Provide the (x, y) coordinate of the cell's center where the given text is located.  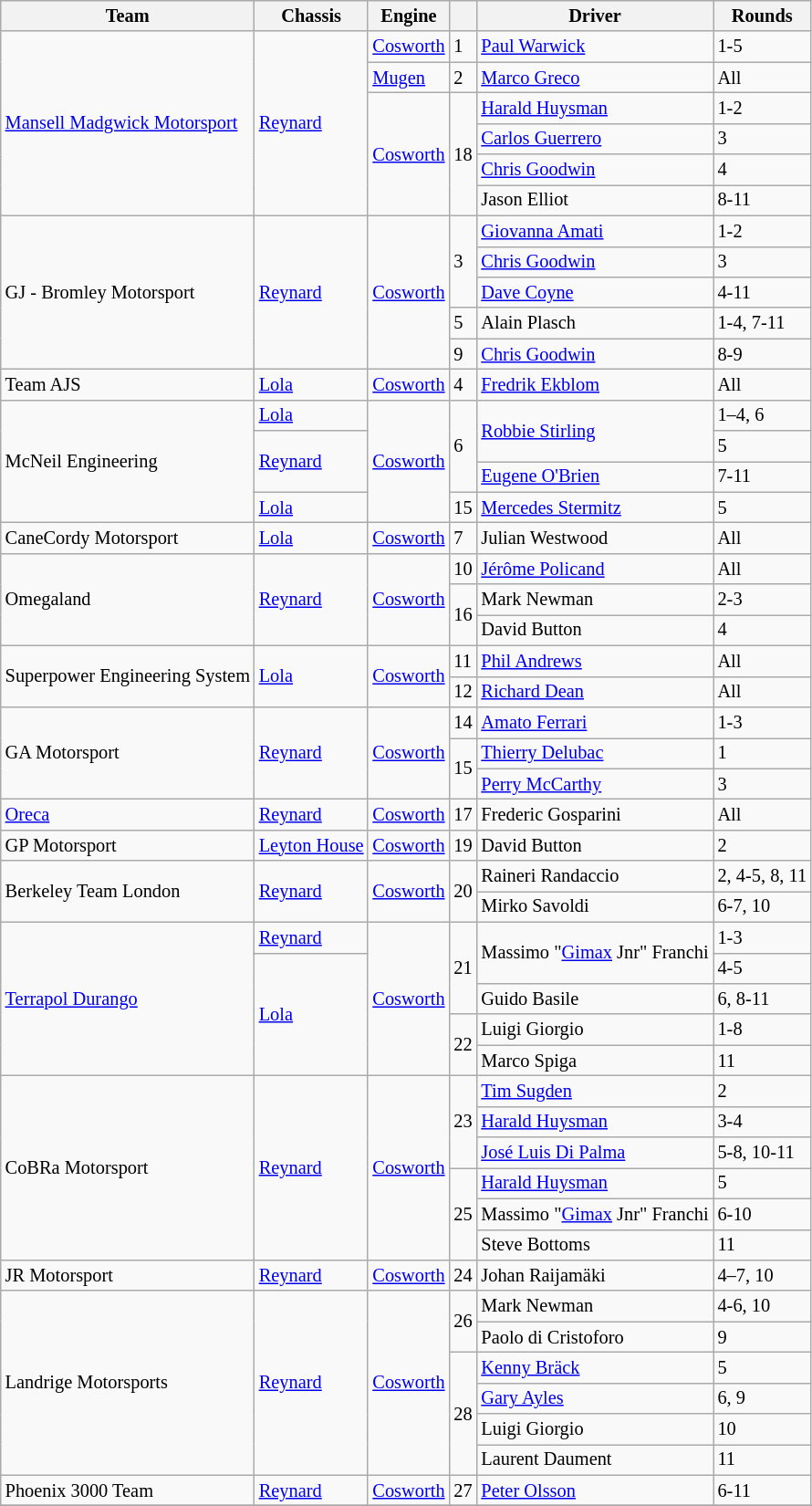
CaneCordy Motorsport (128, 538)
1–4, 6 (763, 415)
Perry McCarthy (595, 784)
Chassis (312, 16)
McNeil Engineering (128, 462)
Steve Bottoms (595, 1245)
22 (463, 1044)
6-10 (763, 1214)
26 (463, 1322)
Dave Coyne (595, 292)
Engine (409, 16)
Marco Spiga (595, 1061)
19 (463, 845)
Berkeley Team London (128, 891)
Fredrik Ekblom (595, 384)
Eugene O'Brien (595, 476)
4–7, 10 (763, 1275)
Amato Ferrari (595, 722)
23 (463, 1121)
17 (463, 814)
Tim Sugden (595, 1091)
Landrige Motorsports (128, 1383)
Marco Greco (595, 78)
Oreca (128, 814)
Richard Dean (595, 692)
Thierry Delubac (595, 753)
Mansell Madgwick Motorsport (128, 123)
4-6, 10 (763, 1306)
GJ - Bromley Motorsport (128, 292)
Mirko Savoldi (595, 906)
Julian Westwood (595, 538)
18 (463, 153)
Robbie Stirling (595, 431)
Peter Olsson (595, 1490)
Leyton House (312, 845)
Phil Andrews (595, 661)
José Luis Di Palma (595, 1153)
7 (463, 538)
7-11 (763, 476)
Kenny Bräck (595, 1367)
Mugen (409, 78)
Terrapol Durango (128, 999)
2, 4-5, 8, 11 (763, 876)
Team (128, 16)
Giovanna Amati (595, 231)
6, 8-11 (763, 999)
Rounds (763, 16)
21 (463, 967)
8-9 (763, 354)
5-8, 10-11 (763, 1153)
JR Motorsport (128, 1275)
24 (463, 1275)
3-4 (763, 1122)
12 (463, 692)
Team AJS (128, 384)
Laurent Daument (595, 1459)
20 (463, 891)
28 (463, 1413)
Johan Raijamäki (595, 1275)
Mercedes Stermitz (595, 507)
27 (463, 1490)
4-11 (763, 292)
4-5 (763, 968)
6, 9 (763, 1398)
GA Motorsport (128, 752)
6-7, 10 (763, 906)
6-11 (763, 1490)
Gary Ayles (595, 1398)
Paul Warwick (595, 47)
16 (463, 615)
Phoenix 3000 Team (128, 1490)
Driver (595, 16)
Jason Elliot (595, 200)
CoBRa Motorsport (128, 1167)
Jérôme Policand (595, 569)
Paolo di Cristoforo (595, 1337)
Omegaland (128, 599)
Superpower Engineering System (128, 675)
GP Motorsport (128, 845)
Carlos Guerrero (595, 139)
1-5 (763, 47)
2-3 (763, 600)
Alain Plasch (595, 323)
Raineri Randaccio (595, 876)
25 (463, 1214)
8-11 (763, 200)
14 (463, 722)
1-8 (763, 1030)
Guido Basile (595, 999)
6 (463, 445)
Frederic Gosparini (595, 814)
1-4, 7-11 (763, 323)
